Return [X, Y] of the center of cell containing provided text 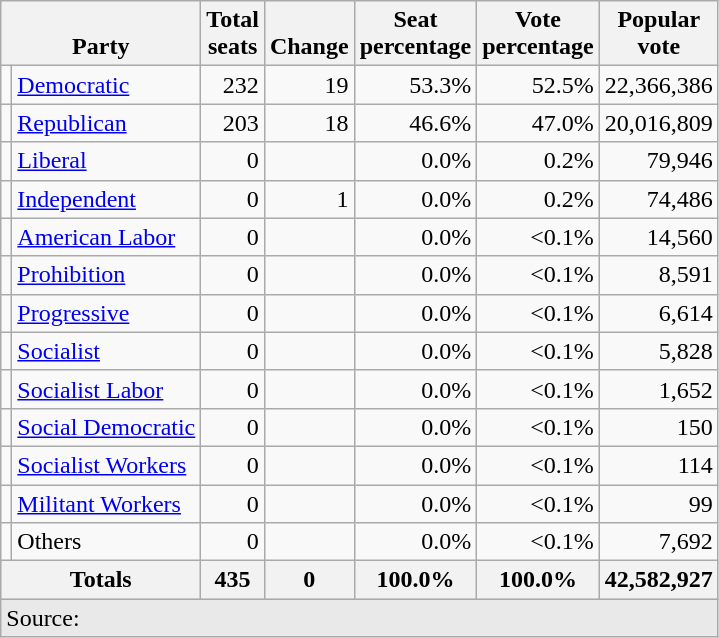
19 [309, 85]
Others [106, 542]
Socialist [106, 351]
435 [233, 580]
232 [233, 85]
Liberal [106, 161]
46.6% [416, 123]
8,591 [658, 275]
7,692 [658, 542]
Seatpercentage [416, 34]
1 [309, 199]
47.0% [538, 123]
Totals [101, 580]
150 [658, 427]
Progressive [106, 313]
Change [309, 34]
Republican [106, 123]
20,016,809 [658, 123]
6,614 [658, 313]
42,582,927 [658, 580]
1,652 [658, 389]
Source: [360, 618]
Social Democratic [106, 427]
14,560 [658, 237]
52.5% [538, 85]
79,946 [658, 161]
Socialist Workers [106, 465]
203 [233, 123]
Prohibition [106, 275]
74,486 [658, 199]
18 [309, 123]
American Labor [106, 237]
Democratic [106, 85]
Votepercentage [538, 34]
114 [658, 465]
Militant Workers [106, 503]
Popularvote [658, 34]
5,828 [658, 351]
Totalseats [233, 34]
53.3% [416, 85]
99 [658, 503]
Party [101, 34]
Socialist Labor [106, 389]
Independent [106, 199]
22,366,386 [658, 85]
